Output the [X, Y] coordinate of the center of the cell containing the given text.  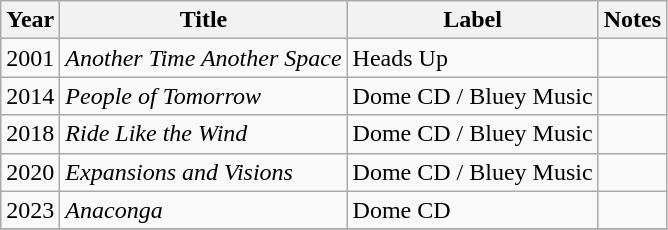
Title [204, 20]
Label [472, 20]
Heads Up [472, 58]
2001 [30, 58]
2023 [30, 210]
2018 [30, 134]
Anaconga [204, 210]
2014 [30, 96]
Another Time Another Space [204, 58]
Ride Like the Wind [204, 134]
2020 [30, 172]
People of Tomorrow [204, 96]
Notes [632, 20]
Year [30, 20]
Dome CD [472, 210]
Expansions and Visions [204, 172]
